Capture the cell that displays the provided text and extract its (X, Y) central coordinate. 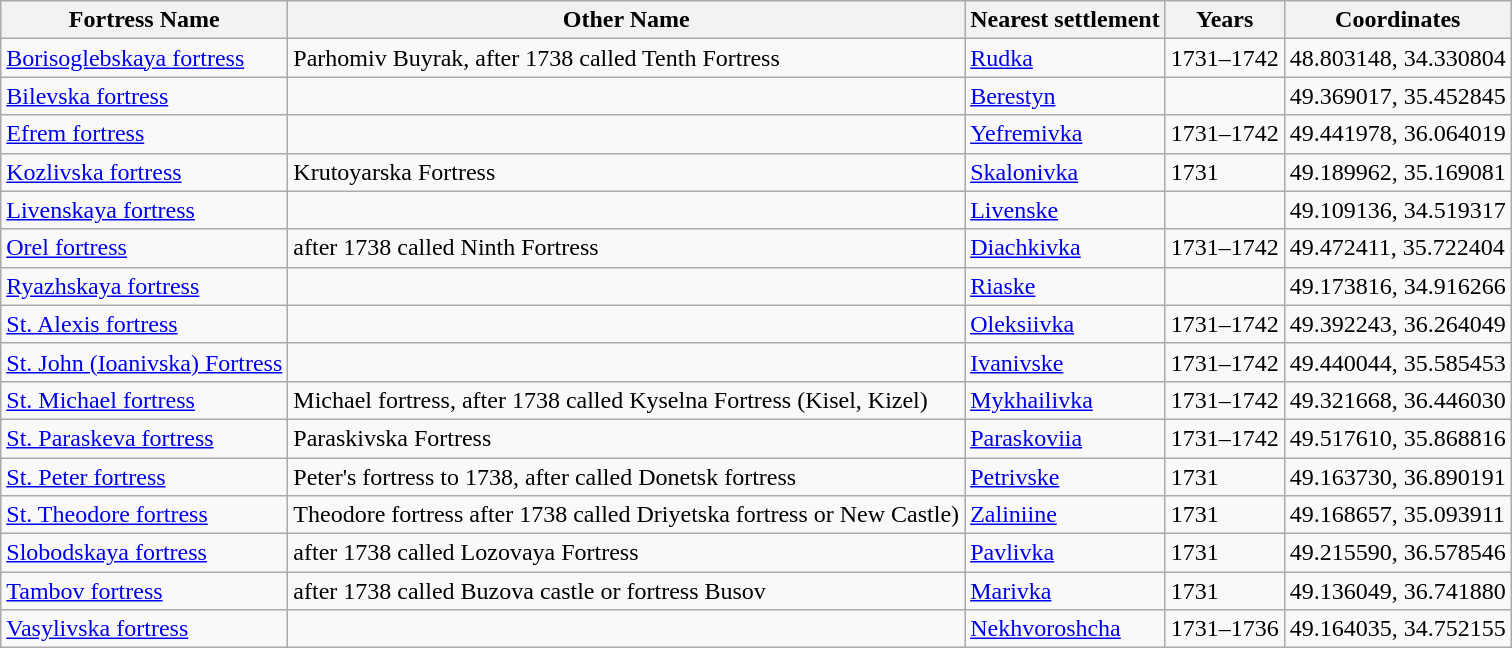
Kozlivska fortress (144, 172)
after 1738 called Buzova castle or fortress Busov (626, 591)
Krutoyarska Fortress (626, 172)
Vasylivska fortress (144, 629)
Berestyn (1066, 96)
Rudka (1066, 58)
49.472411, 35.722404 (1398, 248)
St. Paraskeva fortress (144, 438)
49.189962, 35.169081 (1398, 172)
Ivanivske (1066, 362)
Slobodskaya fortress (144, 553)
Fortress Name (144, 20)
49.173816, 34.916266 (1398, 286)
49.164035, 34.752155 (1398, 629)
1731–1736 (1224, 629)
Petrivske (1066, 477)
Nearest settlement (1066, 20)
St. Alexis fortress (144, 324)
Efrem fortress (144, 134)
Yefremivka (1066, 134)
Coordinates (1398, 20)
Riaske (1066, 286)
Theodore fortress after 1738 called Driyetska fortress or New Castle) (626, 515)
Other Name (626, 20)
49.441978, 36.064019 (1398, 134)
Michael fortress, after 1738 called Kyselna Fortress (Kisel, Kizel) (626, 400)
Bilevska fortress (144, 96)
Livenske (1066, 210)
Peter's fortress to 1738, after called Donetsk fortress (626, 477)
49.136049, 36.741880 (1398, 591)
Livenskaya fortress (144, 210)
Nekhvoroshcha (1066, 629)
St. Theodore fortress (144, 515)
Paraskoviia (1066, 438)
Tambov fortress (144, 591)
Diachkivka (1066, 248)
Paraskivska Fortress (626, 438)
49.109136, 34.519317 (1398, 210)
Zaliniine (1066, 515)
Borisoglebskaya fortress (144, 58)
St. John (Ioanivska) Fortress (144, 362)
Marivka (1066, 591)
49.215590, 36.578546 (1398, 553)
49.321668, 36.446030 (1398, 400)
after 1738 called Ninth Fortress (626, 248)
49.392243, 36.264049 (1398, 324)
Orel fortress (144, 248)
after 1738 called Lozovaya Fortress (626, 553)
49.163730, 36.890191 (1398, 477)
49.168657, 35.093911 (1398, 515)
St. Peter fortress (144, 477)
Parhomiv Buyrak, after 1738 called Tenth Fortress (626, 58)
48.803148, 34.330804 (1398, 58)
Mykhailivka (1066, 400)
Pavlivka (1066, 553)
49.517610, 35.868816 (1398, 438)
49.369017, 35.452845 (1398, 96)
Oleksiivka (1066, 324)
St. Michael fortress (144, 400)
Ryazhskaya fortress (144, 286)
49.440044, 35.585453 (1398, 362)
Skalonivka (1066, 172)
Years (1224, 20)
